Return (x, y) of the center of cell containing provided text 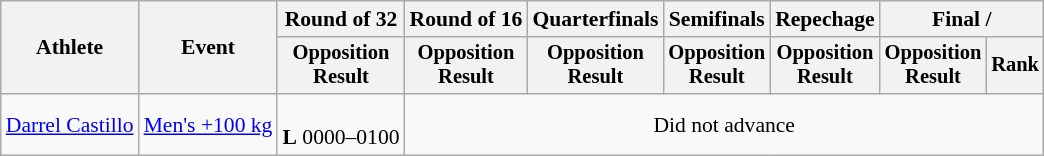
Final / (962, 19)
Darrel Castillo (70, 124)
Rank (1015, 66)
Event (208, 48)
Semifinals (716, 19)
Men's +100 kg (208, 124)
L 0000–0100 (340, 124)
Round of 32 (340, 19)
Quarterfinals (595, 19)
Did not advance (724, 124)
Round of 16 (466, 19)
Athlete (70, 48)
Repechage (825, 19)
